For the text-containing cell, return its midpoint in [x, y] coordinate format. 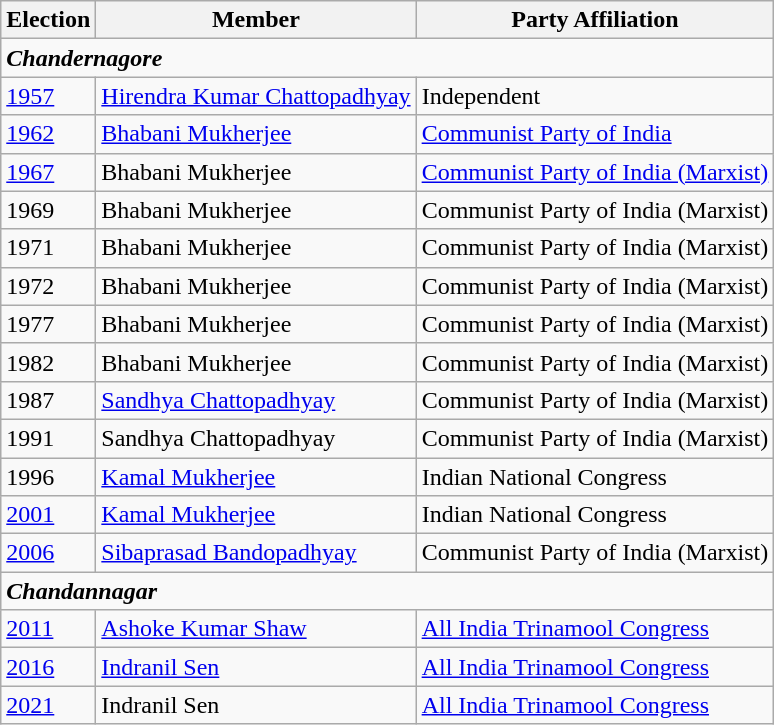
2011 [48, 629]
Ashoke Kumar Shaw [256, 629]
Communist Party of India [595, 134]
Independent [595, 96]
Party Affiliation [595, 20]
2001 [48, 515]
2016 [48, 667]
1972 [48, 286]
1991 [48, 438]
1962 [48, 134]
1977 [48, 324]
Hirendra Kumar Chattopadhyay [256, 96]
1967 [48, 172]
1969 [48, 210]
2006 [48, 553]
1957 [48, 96]
Chandernagore [388, 58]
1987 [48, 400]
Chandannagar [388, 591]
Election [48, 20]
Sibaprasad Bandopadhyay [256, 553]
1971 [48, 248]
2021 [48, 705]
1982 [48, 362]
Member [256, 20]
1996 [48, 477]
